Pinpoint the cell where the given text exists, returning its (X, Y) midpoint coordinate. 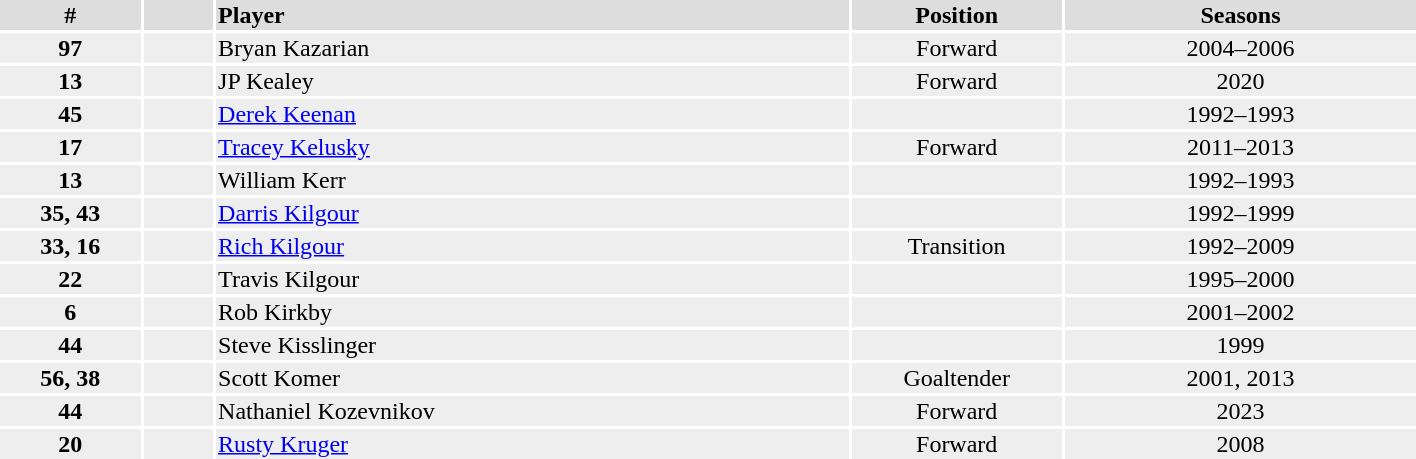
20 (70, 444)
Steve Kisslinger (533, 345)
17 (70, 147)
6 (70, 312)
Goaltender (956, 378)
Seasons (1240, 15)
1999 (1240, 345)
1992–1999 (1240, 213)
Tracey Kelusky (533, 147)
Travis Kilgour (533, 279)
2008 (1240, 444)
Nathaniel Kozevnikov (533, 411)
97 (70, 48)
Rob Kirkby (533, 312)
Bryan Kazarian (533, 48)
2011–2013 (1240, 147)
2023 (1240, 411)
2001–2002 (1240, 312)
2004–2006 (1240, 48)
Position (956, 15)
1995–2000 (1240, 279)
Derek Keenan (533, 114)
William Kerr (533, 180)
35, 43 (70, 213)
1992–2009 (1240, 246)
Rusty Kruger (533, 444)
45 (70, 114)
Transition (956, 246)
Player (533, 15)
JP Kealey (533, 81)
56, 38 (70, 378)
Rich Kilgour (533, 246)
Darris Kilgour (533, 213)
2020 (1240, 81)
Scott Komer (533, 378)
22 (70, 279)
# (70, 15)
33, 16 (70, 246)
2001, 2013 (1240, 378)
